For the text-containing cell, return its midpoint in [x, y] coordinate format. 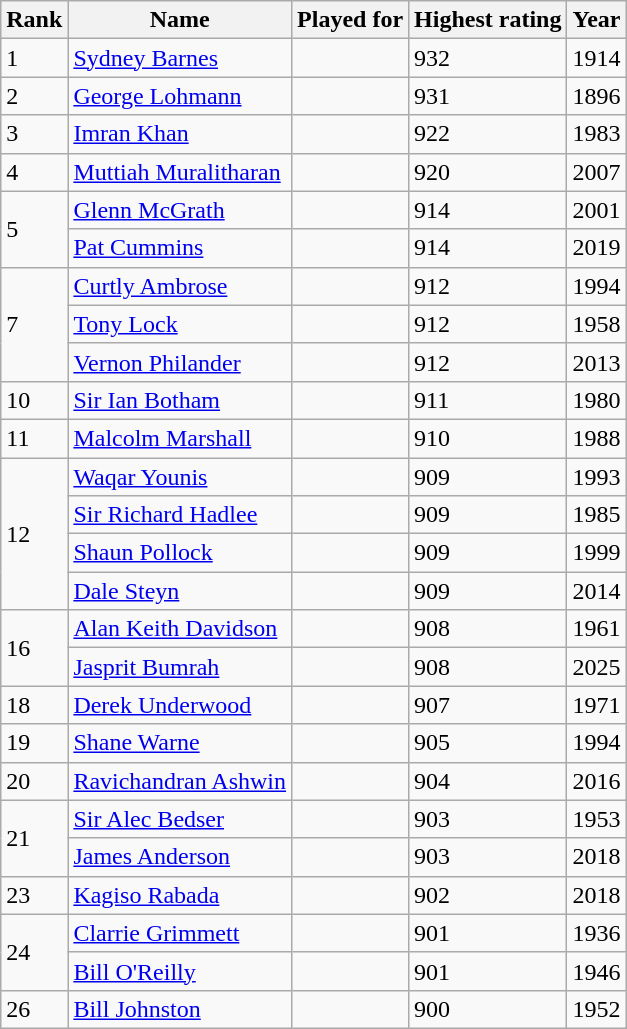
Name [180, 20]
1 [34, 58]
920 [488, 172]
George Lohmann [180, 96]
1999 [596, 553]
Shaun Pollock [180, 553]
1971 [596, 705]
1983 [596, 134]
26 [34, 1009]
10 [34, 400]
21 [34, 838]
904 [488, 781]
Ravichandran Ashwin [180, 781]
Imran Khan [180, 134]
Vernon Philander [180, 362]
20 [34, 781]
11 [34, 438]
1896 [596, 96]
Muttiah Muralitharan [180, 172]
Sir Alec Bedser [180, 819]
2025 [596, 667]
900 [488, 1009]
2013 [596, 362]
922 [488, 134]
7 [34, 324]
Shane Warne [180, 743]
Played for [350, 20]
Highest rating [488, 20]
Year [596, 20]
1988 [596, 438]
5 [34, 229]
18 [34, 705]
905 [488, 743]
1958 [596, 324]
Kagiso Rabada [180, 895]
902 [488, 895]
Glenn McGrath [180, 210]
1993 [596, 477]
Curtly Ambrose [180, 286]
2014 [596, 591]
James Anderson [180, 857]
2016 [596, 781]
Alan Keith Davidson [180, 629]
2001 [596, 210]
16 [34, 648]
Sir Ian Botham [180, 400]
931 [488, 96]
Sir Richard Hadlee [180, 515]
932 [488, 58]
Derek Underwood [180, 705]
Sydney Barnes [180, 58]
3 [34, 134]
Bill O'Reilly [180, 971]
1953 [596, 819]
1961 [596, 629]
Malcolm Marshall [180, 438]
1980 [596, 400]
2019 [596, 248]
Waqar Younis [180, 477]
2007 [596, 172]
1936 [596, 933]
Dale Steyn [180, 591]
Pat Cummins [180, 248]
1985 [596, 515]
911 [488, 400]
24 [34, 952]
12 [34, 534]
4 [34, 172]
Rank [34, 20]
Bill Johnston [180, 1009]
19 [34, 743]
1914 [596, 58]
2 [34, 96]
907 [488, 705]
1946 [596, 971]
Tony Lock [180, 324]
Jasprit Bumrah [180, 667]
Clarrie Grimmett [180, 933]
1952 [596, 1009]
23 [34, 895]
910 [488, 438]
